Output the (X, Y) coordinate of the center of the cell containing the given text.  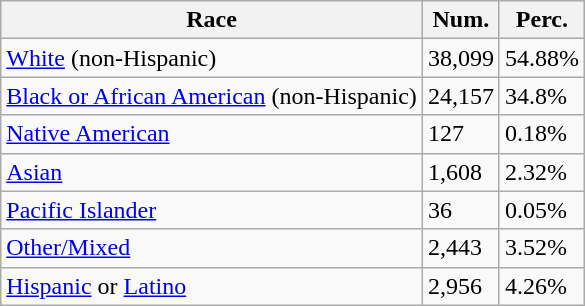
Other/Mixed (212, 248)
Pacific Islander (212, 210)
White (non-Hispanic) (212, 58)
127 (460, 134)
34.8% (542, 96)
54.88% (542, 58)
Native American (212, 134)
Perc. (542, 20)
3.52% (542, 248)
Hispanic or Latino (212, 286)
38,099 (460, 58)
Race (212, 20)
4.26% (542, 286)
2.32% (542, 172)
2,443 (460, 248)
1,608 (460, 172)
36 (460, 210)
24,157 (460, 96)
Black or African American (non-Hispanic) (212, 96)
0.18% (542, 134)
Asian (212, 172)
2,956 (460, 286)
0.05% (542, 210)
Num. (460, 20)
